Find where the given text appears and provide that cell's center as (x, y) coordinate. 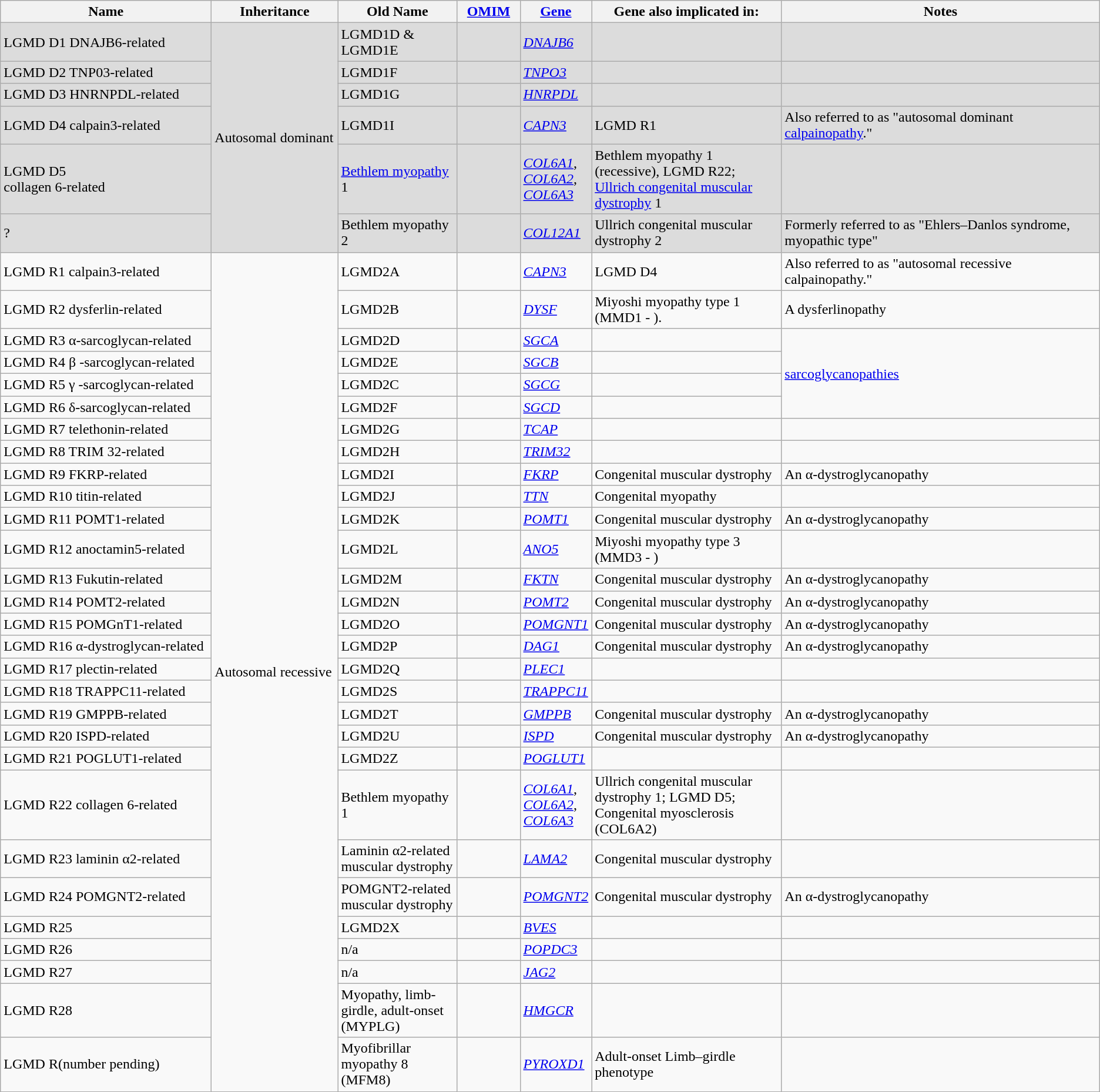
LGMD2A (397, 272)
POMT2 (556, 602)
LGMD2F (397, 407)
Old Name (397, 12)
LGMD2L (397, 549)
LGMD R12 anoctamin5-related (106, 549)
Notes (940, 12)
LGMD2X (397, 927)
POPDC3 (556, 950)
LGMD1I (397, 125)
LGMD R10 titin-related (106, 497)
POMGNT2 (556, 897)
TNPO3 (556, 72)
LAMA2 (556, 859)
LGMD R1 (686, 125)
LGMD D1 DNAJB6-related (106, 42)
LGMD R4 β -sarcoglycan-related (106, 362)
LGMD1G (397, 95)
LGMD R5 γ -sarcoglycan-related (106, 384)
Miyoshi myopathy type 3 (MMD3 - ) (686, 549)
SGCD (556, 407)
A dysferlinopathy (940, 309)
SGCG (556, 384)
ANO5 (556, 549)
LGMD2Q (397, 669)
LGMD2G (397, 430)
Ullrich congenital muscular dystrophy 1; LGMD D5; Congenital myosclerosis (COL6A2) (686, 805)
LGMD R23 laminin α2-related (106, 859)
Laminin α2-related muscular dystrophy (397, 859)
LGMD R27 (106, 972)
LGMD2H (397, 452)
POMT1 (556, 519)
Bethlem myopathy 2 (397, 233)
LGMD2N (397, 602)
LGMD R14 POMT2-related (106, 602)
DAG1 (556, 647)
Myopathy, limb-girdle, adult-onset (MYPLG) (397, 1010)
LGMD D4 calpain3-related (106, 125)
LGMD R19 GMPPB-related (106, 714)
Miyoshi myopathy type 1 (MMD1 - ). (686, 309)
LGMD R25 (106, 927)
Adult-onset Limb–girdle phenotype (686, 1064)
LGMD2O (397, 624)
DNAJB6 (556, 42)
LGMD R18 TRAPPC11-related (106, 691)
LGMD2P (397, 647)
LGMD1F (397, 72)
PYROXD1 (556, 1064)
LGMD R21 POGLUT1-related (106, 758)
LGMD R16 α-dystroglycan-related (106, 647)
TTN (556, 497)
Gene (556, 12)
LGMD R(number pending) (106, 1064)
LGMD R2 dysferlin-related (106, 309)
LGMD R15 POMGnT1-related (106, 624)
LGMD R26 (106, 950)
DYSF (556, 309)
LGMD2M (397, 580)
LGMD2U (397, 736)
Congenital myopathy (686, 497)
Also referred to as "autosomal recessive calpainopathy." (940, 272)
HMGCR (556, 1010)
Inheritance (275, 12)
FKTN (556, 580)
LGMD2K (397, 519)
LGMD2S (397, 691)
LGMD D2 TNP03-related (106, 72)
LGMD R17 plectin-related (106, 669)
TRIM32 (556, 452)
? (106, 233)
LGMD R28 (106, 1010)
LGMD2T (397, 714)
LGMD R13 Fukutin-related (106, 580)
LGMD2C (397, 384)
COL12A1 (556, 233)
Bethlem myopathy 1 (recessive), LGMD R22; Ullrich congenital muscular dystrophy 1 (686, 179)
FKRP (556, 474)
LGMD2J (397, 497)
LGMD2B (397, 309)
LGMD R11 POMT1-related (106, 519)
JAG2 (556, 972)
PLEC1 (556, 669)
LGMD R6 δ-sarcoglycan-related (106, 407)
LGMD2Z (397, 758)
POGLUT1 (556, 758)
sarcoglycanopathies (940, 373)
LGMD R7 telethonin-related (106, 430)
LGMD D4 (686, 272)
OMIM (489, 12)
SGCB (556, 362)
BVES (556, 927)
Formerly referred to as "Ehlers–Danlos syndrome, myopathic type" (940, 233)
POMGNT1 (556, 624)
Ullrich congenital muscular dystrophy 2 (686, 233)
LGMD D5collagen 6-related (106, 179)
LGMD R24 POMGNT2-related (106, 897)
LGMD1D & LGMD1E (397, 42)
LGMD2E (397, 362)
LGMD D3 HNRNPDL-related (106, 95)
LGMD2I (397, 474)
TCAP (556, 430)
LGMD R20 ISPD-related (106, 736)
HNRPDL (556, 95)
ISPD (556, 736)
Name (106, 12)
Myofibrillar myopathy 8 (MFM8) (397, 1064)
LGMD2D (397, 340)
Also referred to as "autosomal dominant calpainopathy." (940, 125)
Autosomal dominant (275, 138)
Gene also implicated in: (686, 12)
Autosomal recessive (275, 672)
LGMD R1 calpain3-related (106, 272)
LGMD R8 TRIM 32-related (106, 452)
SGCA (556, 340)
TRAPPC11 (556, 691)
LGMD R9 FKRP-related (106, 474)
LGMD R22 collagen 6-related (106, 805)
LGMD R3 α-sarcoglycan-related (106, 340)
POMGNT2-related muscular dystrophy (397, 897)
GMPPB (556, 714)
